Return the [x, y] coordinate for the center point of the cell that contains the specified text.  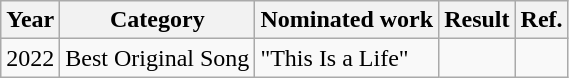
Year [30, 20]
Ref. [542, 20]
Best Original Song [158, 58]
Result [477, 20]
"This Is a Life" [347, 58]
Nominated work [347, 20]
Category [158, 20]
2022 [30, 58]
